Search for the cell housing the specified text and yield its (X, Y) center coordinate. 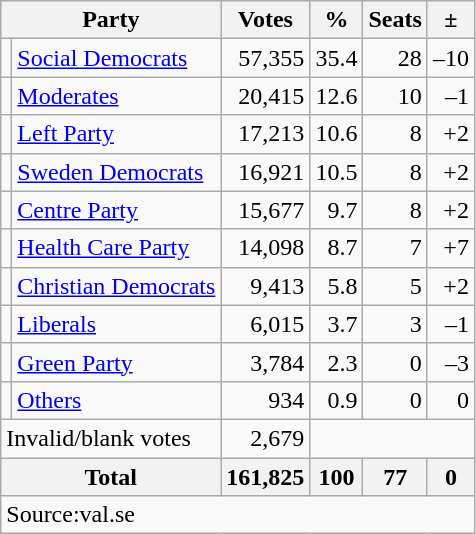
Left Party (116, 134)
% (336, 20)
0.9 (336, 400)
57,355 (266, 58)
Invalid/blank votes (111, 438)
2.3 (336, 362)
934 (266, 400)
9.7 (336, 210)
77 (395, 477)
Health Care Party (116, 248)
17,213 (266, 134)
20,415 (266, 96)
5 (395, 286)
14,098 (266, 248)
3 (395, 324)
10.5 (336, 172)
± (450, 20)
Total (111, 477)
Social Democrats (116, 58)
Liberals (116, 324)
3,784 (266, 362)
10.6 (336, 134)
+7 (450, 248)
Moderates (116, 96)
9,413 (266, 286)
Source:val.se (238, 515)
–3 (450, 362)
8.7 (336, 248)
5.8 (336, 286)
Sweden Democrats (116, 172)
28 (395, 58)
12.6 (336, 96)
Others (116, 400)
3.7 (336, 324)
Votes (266, 20)
Green Party (116, 362)
6,015 (266, 324)
–10 (450, 58)
Centre Party (116, 210)
100 (336, 477)
161,825 (266, 477)
Seats (395, 20)
16,921 (266, 172)
Party (111, 20)
7 (395, 248)
Christian Democrats (116, 286)
15,677 (266, 210)
35.4 (336, 58)
10 (395, 96)
2,679 (266, 438)
